From the cell containing the given text, extract its center point as [X, Y] coordinate. 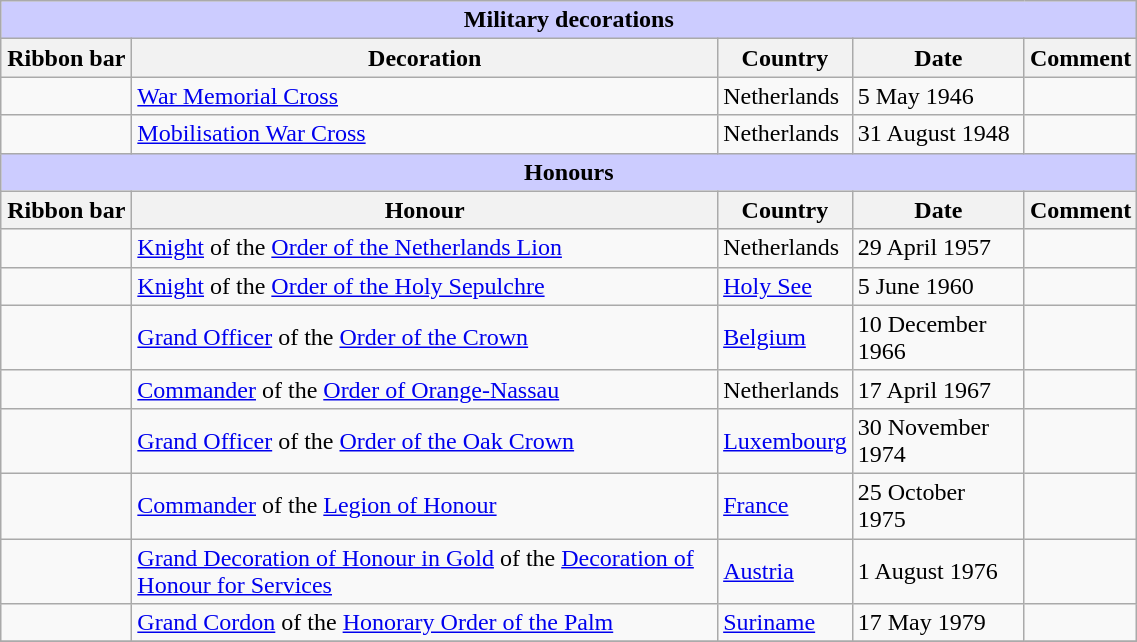
Decoration [425, 58]
Commander of the Legion of Honour [425, 506]
Grand Officer of the Order of the Oak Crown [425, 440]
30 November 1974 [938, 440]
31 August 1948 [938, 134]
Knight of the Order of the Netherlands Lion [425, 248]
Holy See [786, 286]
29 April 1957 [938, 248]
Austria [786, 570]
Belgium [786, 338]
Mobilisation War Cross [425, 134]
25 October 1975 [938, 506]
5 May 1946 [938, 96]
Luxembourg [786, 440]
France [786, 506]
5 June 1960 [938, 286]
17 May 1979 [938, 623]
Grand Officer of the Order of the Crown [425, 338]
Suriname [786, 623]
10 December 1966 [938, 338]
Honours [569, 172]
Commander of the Order of Orange-Nassau [425, 389]
War Memorial Cross [425, 96]
1 August 1976 [938, 570]
Knight of the Order of the Holy Sepulchre [425, 286]
Grand Cordon of the Honorary Order of the Palm [425, 623]
Military decorations [569, 20]
17 April 1967 [938, 389]
Honour [425, 210]
Grand Decoration of Honour in Gold of the Decoration of Honour for Services [425, 570]
